Locate the cell with the specified text and output its [x, y] center coordinate. 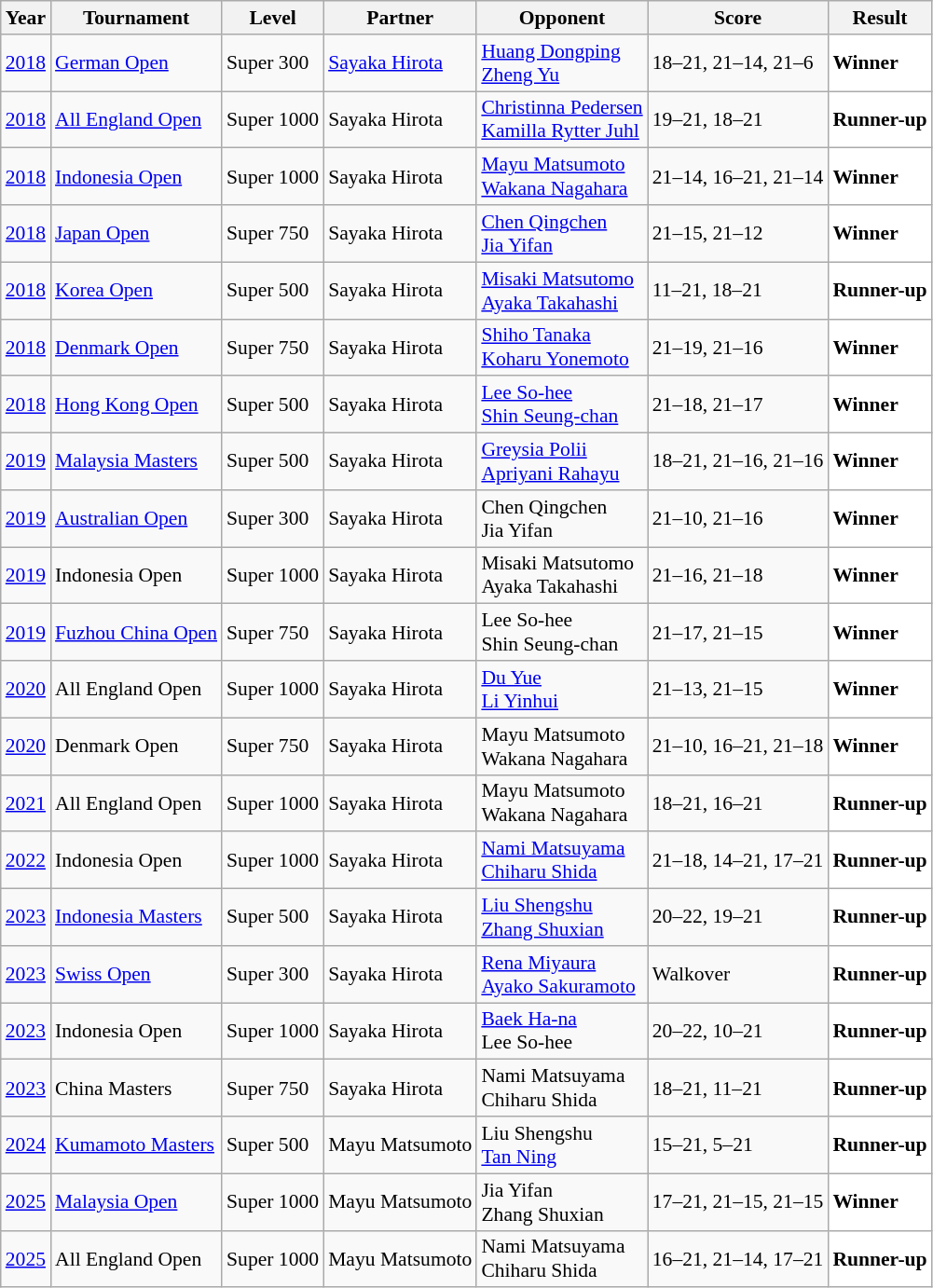
Greysia Polii Apriyani Rahayu [561, 462]
18–21, 11–21 [738, 1089]
Christinna Pedersen Kamilla Rytter Juhl [561, 119]
20–22, 19–21 [738, 917]
Huang Dongping Zheng Yu [561, 63]
Level [272, 18]
Score [738, 18]
Australian Open [136, 518]
Liu Shengshu Zhang Shuxian [561, 917]
2022 [26, 861]
11–21, 18–21 [738, 291]
21–18, 21–17 [738, 404]
21–13, 21–15 [738, 690]
Rena Miyaura Ayako Sakuramoto [561, 975]
Walkover [738, 975]
Malaysia Masters [136, 462]
Result [880, 18]
18–21, 21–16, 21–16 [738, 462]
21–14, 16–21, 21–14 [738, 177]
Partner [400, 18]
15–21, 5–21 [738, 1144]
Jia Yifan Zhang Shuxian [561, 1202]
Indonesia Masters [136, 917]
2021 [26, 803]
21–10, 16–21, 21–18 [738, 746]
Hong Kong Open [136, 404]
Tournament [136, 18]
Year [26, 18]
Swiss Open [136, 975]
21–15, 21–12 [738, 233]
19–21, 18–21 [738, 119]
20–22, 10–21 [738, 1031]
21–10, 21–16 [738, 518]
Korea Open [136, 291]
Japan Open [136, 233]
Liu Shengshu Tan Ning [561, 1144]
18–21, 16–21 [738, 803]
21–16, 21–18 [738, 576]
German Open [136, 63]
Opponent [561, 18]
Du Yue Li Yinhui [561, 690]
Kumamoto Masters [136, 1144]
Malaysia Open [136, 1202]
Baek Ha-na Lee So-hee [561, 1031]
21–18, 14–21, 17–21 [738, 861]
17–21, 21–15, 21–15 [738, 1202]
18–21, 21–14, 21–6 [738, 63]
21–17, 21–15 [738, 632]
Shiho Tanaka Koharu Yonemoto [561, 347]
2024 [26, 1144]
China Masters [136, 1089]
16–21, 21–14, 17–21 [738, 1258]
21–19, 21–16 [738, 347]
Fuzhou China Open [136, 632]
